Identify which cell holds the provided text, then report its [x, y] central coordinate. 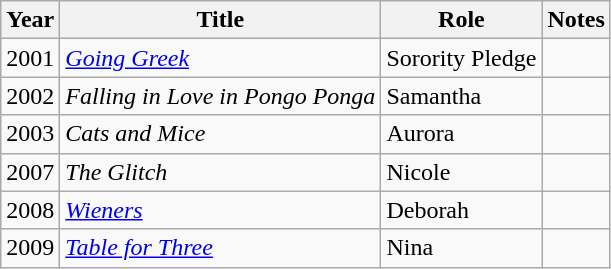
The Glitch [220, 172]
2007 [30, 172]
2002 [30, 96]
2003 [30, 134]
Aurora [462, 134]
Cats and Mice [220, 134]
2009 [30, 248]
Going Greek [220, 58]
Nina [462, 248]
2001 [30, 58]
Sorority Pledge [462, 58]
2008 [30, 210]
Deborah [462, 210]
Falling in Love in Pongo Ponga [220, 96]
Role [462, 20]
Title [220, 20]
Notes [576, 20]
Samantha [462, 96]
Table for Three [220, 248]
Nicole [462, 172]
Wieners [220, 210]
Year [30, 20]
